Detect which cell encompasses the target text, then output its [x, y] center coordinate. 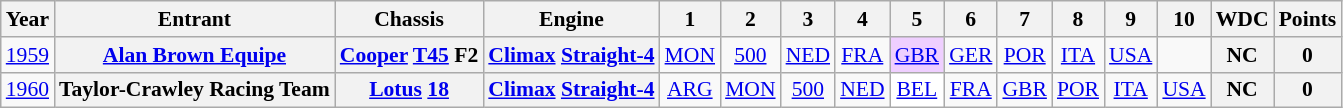
3 [808, 19]
7 [1024, 19]
5 [918, 19]
Alan Brown Equipe [194, 55]
8 [1078, 19]
1960 [28, 90]
9 [1130, 19]
Year [28, 19]
BEL [918, 90]
10 [1184, 19]
Lotus 18 [409, 90]
WDC [1242, 19]
Chassis [409, 19]
Engine [571, 19]
Taylor-Crawley Racing Team [194, 90]
1 [690, 19]
Entrant [194, 19]
Points [1308, 19]
1959 [28, 55]
ARG [690, 90]
4 [862, 19]
GER [970, 55]
6 [970, 19]
2 [750, 19]
Cooper T45 F2 [409, 55]
